From the cell containing the given text, extract its center point as (x, y) coordinate. 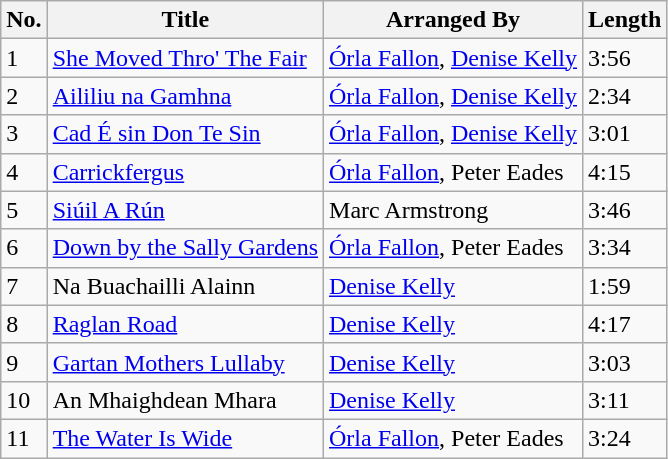
4 (24, 172)
An Mhaighdean Mhara (185, 400)
3:03 (625, 362)
2 (24, 96)
7 (24, 286)
1:59 (625, 286)
10 (24, 400)
Down by the Sally Gardens (185, 248)
Gartan Mothers Lullaby (185, 362)
Cad É sin Don Te Sin (185, 134)
4:15 (625, 172)
4:17 (625, 324)
Siúil A Rún (185, 210)
3:56 (625, 58)
2:34 (625, 96)
11 (24, 438)
The Water Is Wide (185, 438)
8 (24, 324)
Arranged By (454, 20)
3:24 (625, 438)
3 (24, 134)
5 (24, 210)
1 (24, 58)
Title (185, 20)
3:46 (625, 210)
No. (24, 20)
Raglan Road (185, 324)
9 (24, 362)
Na Buachailli Alainn (185, 286)
6 (24, 248)
3:11 (625, 400)
3:34 (625, 248)
Marc Armstrong (454, 210)
3:01 (625, 134)
She Moved Thro' The Fair (185, 58)
Carrickfergus (185, 172)
Length (625, 20)
Aililiu na Gamhna (185, 96)
